Capture the cell that displays the provided text and extract its [X, Y] central coordinate. 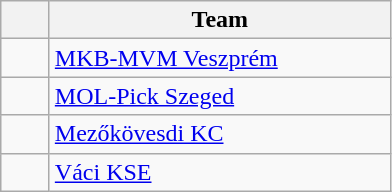
MOL-Pick Szeged [220, 96]
MKB-MVM Veszprém [220, 58]
Váci KSE [220, 172]
Team [220, 20]
Mezőkövesdi KC [220, 134]
